Extract the (X, Y) coordinate from the center of the cell holding the provided text.  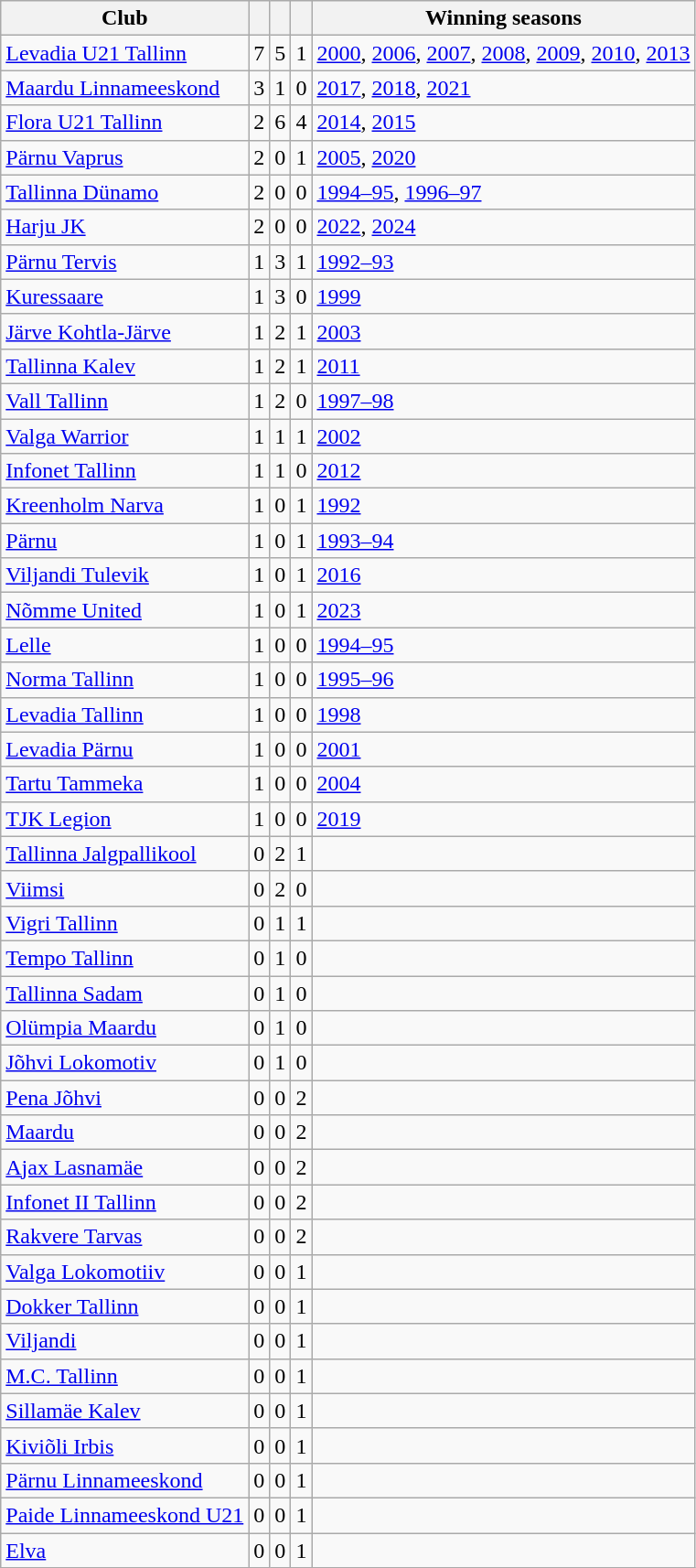
Elva (124, 1551)
Levadia Tallinn (124, 714)
Kiviõli Irbis (124, 1445)
1993–94 (503, 541)
Pena Jõhvi (124, 1098)
1999 (503, 296)
M.C. Tallinn (124, 1376)
Maardu (124, 1133)
Levadia U21 Tallinn (124, 53)
Maardu Linnameeskond (124, 88)
Flora U21 Tallinn (124, 123)
2016 (503, 575)
Dokker Tallinn (124, 1306)
2000, 2006, 2007, 2008, 2009, 2010, 2013 (503, 53)
1994–95 (503, 645)
Viimsi (124, 888)
2002 (503, 436)
Tallinna Sadam (124, 993)
Viljandi Tulevik (124, 575)
Pärnu Linnameeskond (124, 1480)
1994–95, 1996–97 (503, 192)
Infonet Tallinn (124, 471)
Tallinna Jalgpallikool (124, 854)
Valga Warrior (124, 436)
Levadia Pärnu (124, 749)
2014, 2015 (503, 123)
Winning seasons (503, 18)
1998 (503, 714)
Sillamäe Kalev (124, 1411)
Nõmme United (124, 610)
1992 (503, 506)
Harju JK (124, 227)
1997–98 (503, 401)
TJK Legion (124, 819)
1992–93 (503, 262)
Tartu Tammeka (124, 784)
Lelle (124, 645)
2019 (503, 819)
2001 (503, 749)
Kreenholm Narva (124, 506)
Pärnu Vaprus (124, 157)
Olümpia Maardu (124, 1028)
Paide Linnameeskond U21 (124, 1515)
2017, 2018, 2021 (503, 88)
6 (280, 123)
Tempo Tallinn (124, 958)
Rakvere Tarvas (124, 1237)
2003 (503, 331)
Norma Tallinn (124, 680)
Tallinna Dünamo (124, 192)
2012 (503, 471)
Kuressaare (124, 296)
Viljandi (124, 1341)
5 (280, 53)
4 (302, 123)
Järve Kohtla-Järve (124, 331)
Pärnu Tervis (124, 262)
Tallinna Kalev (124, 366)
Vall Tallinn (124, 401)
Vigri Tallinn (124, 923)
2005, 2020 (503, 157)
Club (124, 18)
2011 (503, 366)
2022, 2024 (503, 227)
7 (260, 53)
2023 (503, 610)
Jõhvi Lokomotiv (124, 1063)
Infonet II Tallinn (124, 1202)
1995–96 (503, 680)
Valga Lokomotiiv (124, 1272)
Ajax Lasnamäe (124, 1167)
Pärnu (124, 541)
2004 (503, 784)
